Return [x, y] of the center of cell containing provided text 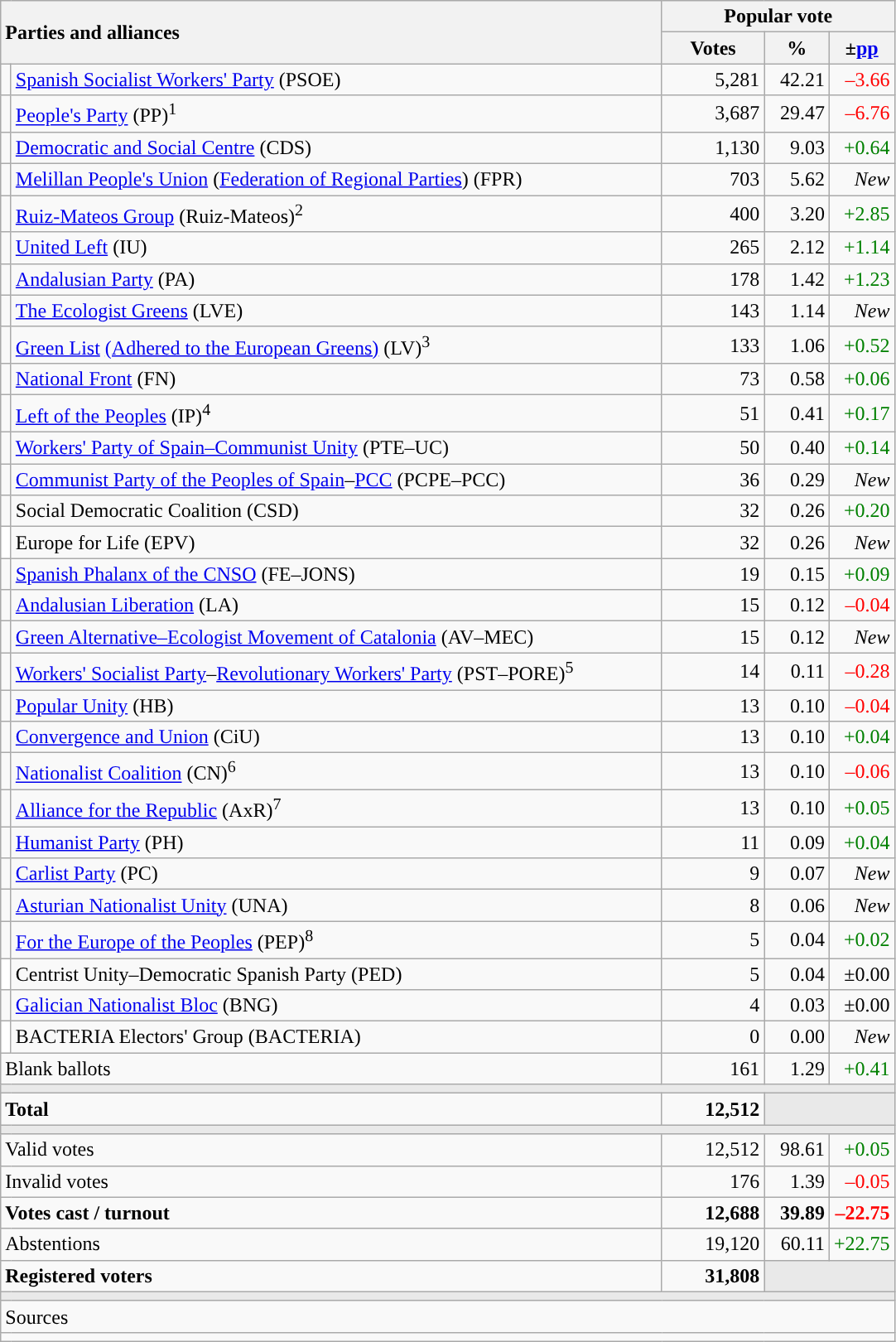
133 [713, 345]
36 [713, 480]
–22.75 [861, 1213]
0.15 [797, 574]
For the Europe of the Peoples (PEP)8 [336, 939]
400 [713, 214]
Green List (Adhered to the European Greens) (LV)3 [336, 345]
+0.52 [861, 345]
0.07 [797, 874]
143 [713, 311]
Ruiz-Mateos Group (Ruiz-Mateos)2 [336, 214]
29.47 [797, 114]
Convergence and Union (CiU) [336, 737]
161 [713, 1069]
8 [713, 905]
Spanish Socialist Workers' Party (PSOE) [336, 80]
Valid votes [331, 1150]
+0.06 [861, 379]
Andalusian Party (PA) [336, 279]
BACTERIA Electors' Group (BACTERIA) [336, 1037]
0.11 [797, 671]
Registered voters [331, 1276]
14 [713, 671]
+1.14 [861, 248]
+0.17 [861, 414]
±pp [861, 48]
19 [713, 574]
1.42 [797, 279]
98.61 [797, 1150]
0 [713, 1037]
Left of the Peoples (IP)4 [336, 414]
1.39 [797, 1181]
Sources [447, 1316]
% [797, 48]
Blank ballots [331, 1069]
Spanish Phalanx of the CNSO (FE–JONS) [336, 574]
1.06 [797, 345]
0.00 [797, 1037]
Green Alternative–Ecologist Movement of Catalonia (AV–MEC) [336, 637]
176 [713, 1181]
3.20 [797, 214]
0.06 [797, 905]
Abstentions [331, 1244]
Nationalist Coalition (CN)6 [336, 772]
United Left (IU) [336, 248]
4 [713, 1006]
+1.23 [861, 279]
+0.20 [861, 511]
50 [713, 448]
0.40 [797, 448]
Centrist Unity–Democratic Spanish Party (PED) [336, 973]
0.41 [797, 414]
National Front (FN) [336, 379]
Votes [713, 48]
703 [713, 180]
People's Party (PP)1 [336, 114]
+0.09 [861, 574]
1.14 [797, 311]
Popular vote [778, 17]
–0.28 [861, 671]
+0.41 [861, 1069]
Votes cast / turnout [331, 1213]
Galician Nationalist Bloc (BNG) [336, 1006]
Communist Party of the Peoples of Spain–PCC (PCPE–PCC) [336, 480]
73 [713, 379]
5.62 [797, 180]
0.58 [797, 379]
0.03 [797, 1006]
Melillan People's Union (Federation of Regional Parties) (FPR) [336, 180]
5,281 [713, 80]
51 [713, 414]
Andalusian Liberation (LA) [336, 606]
Carlist Party (PC) [336, 874]
12,688 [713, 1213]
Workers' Socialist Party–Revolutionary Workers' Party (PST–PORE)5 [336, 671]
–0.05 [861, 1181]
Social Democratic Coalition (CSD) [336, 511]
9.03 [797, 147]
265 [713, 248]
Invalid votes [331, 1181]
+22.75 [861, 1244]
0.29 [797, 480]
Humanist Party (PH) [336, 842]
11 [713, 842]
31,808 [713, 1276]
Asturian Nationalist Unity (UNA) [336, 905]
0.09 [797, 842]
Workers' Party of Spain–Communist Unity (PTE–UC) [336, 448]
178 [713, 279]
+0.14 [861, 448]
Parties and alliances [331, 32]
Total [331, 1109]
–3.66 [861, 80]
–0.06 [861, 772]
–6.76 [861, 114]
1,130 [713, 147]
60.11 [797, 1244]
Alliance for the Republic (AxR)7 [336, 809]
+0.64 [861, 147]
3,687 [713, 114]
The Ecologist Greens (LVE) [336, 311]
39.89 [797, 1213]
Democratic and Social Centre (CDS) [336, 147]
1.29 [797, 1069]
2.12 [797, 248]
9 [713, 874]
+0.02 [861, 939]
19,120 [713, 1244]
Europe for Life (EPV) [336, 543]
42.21 [797, 80]
+2.85 [861, 214]
Popular Unity (HB) [336, 706]
